From the cell containing the given text, extract its center point as (X, Y) coordinate. 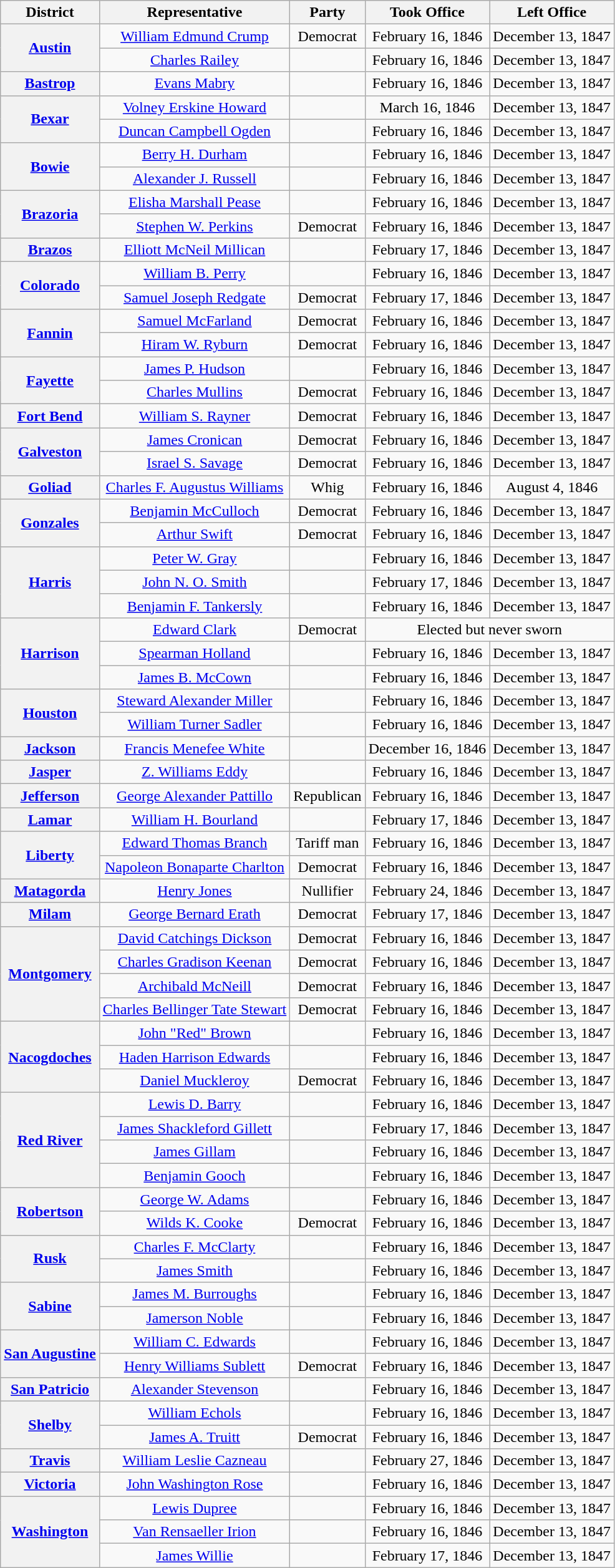
Lewis D. Barry (195, 1105)
William B. Perry (195, 273)
Jasper (50, 772)
March 16, 1846 (427, 107)
James Gillam (195, 1152)
Berry H. Durham (195, 155)
Party (327, 12)
Brazos (50, 249)
William Echols (195, 1413)
James Smith (195, 1270)
Israel S. Savage (195, 463)
Bastrop (50, 84)
James A. Truitt (195, 1436)
James Willie (195, 1556)
District (50, 12)
James Shackleford Gillett (195, 1128)
James M. Burroughs (195, 1294)
February 27, 1846 (427, 1461)
Henry Jones (195, 891)
Jamerson Noble (195, 1318)
Representative (195, 12)
Charles Bellinger Tate Stewart (195, 1009)
James B. McCown (195, 677)
Sabine (50, 1306)
December 16, 1846 (427, 748)
Elisha Marshall Pease (195, 202)
Alexander Stevenson (195, 1389)
William Edmund Crump (195, 36)
Edward Clark (195, 629)
Liberty (50, 855)
Matagorda (50, 891)
Duncan Campbell Ogden (195, 131)
Galveston (50, 452)
Wilds K. Cooke (195, 1223)
Fannin (50, 333)
Haden Harrison Edwards (195, 1057)
Benjamin McCulloch (195, 511)
John N. O. Smith (195, 582)
John Washington Rose (195, 1484)
Harris (50, 582)
Charles Gradison Keenan (195, 962)
Benjamin F. Tankersly (195, 606)
William H. Bourland (195, 820)
Nullifier (327, 891)
Benjamin Gooch (195, 1176)
August 4, 1846 (552, 487)
Whig (327, 487)
San Patricio (50, 1389)
David Catchings Dickson (195, 938)
Rusk (50, 1259)
George Bernard Erath (195, 914)
Victoria (50, 1484)
Austin (50, 48)
Bexar (50, 119)
Bowie (50, 167)
Charles F. Augustus Williams (195, 487)
Harrison (50, 653)
Colorado (50, 285)
William S. Rayner (195, 416)
William Leslie Cazneau (195, 1461)
Lewis Dupree (195, 1508)
Elliott McNeil Millican (195, 249)
February 24, 1846 (427, 891)
Archibald McNeill (195, 985)
Montgomery (50, 974)
Volney Erskine Howard (195, 107)
Napoleon Bonaparte Charlton (195, 867)
George Alexander Pattillo (195, 796)
Elected but never sworn (489, 629)
Nacogdoches (50, 1057)
Evans Mabry (195, 84)
Shelby (50, 1425)
Robertson (50, 1211)
Samuel McFarland (195, 321)
Francis Menefee White (195, 748)
Gonzales (50, 523)
Charles Railey (195, 60)
Left Office (552, 12)
Washington (50, 1532)
Jefferson (50, 796)
Spearman Holland (195, 653)
San Augustine (50, 1353)
Travis (50, 1461)
Fort Bend (50, 416)
Milam (50, 914)
Lamar (50, 820)
Charles F. McClarty (195, 1247)
William Turner Sadler (195, 725)
Tariff man (327, 843)
Fayette (50, 380)
Stephen W. Perkins (195, 226)
Peter W. Gray (195, 558)
Jackson (50, 748)
Goliad (50, 487)
Houston (50, 713)
James P. Hudson (195, 369)
Van Rensaeller Irion (195, 1532)
Z. Williams Eddy (195, 772)
James Cronican (195, 440)
Henry Williams Sublett (195, 1365)
Red River (50, 1140)
John "Red" Brown (195, 1033)
Edward Thomas Branch (195, 843)
Arthur Swift (195, 535)
George W. Adams (195, 1199)
Steward Alexander Miller (195, 701)
Took Office (427, 12)
Brazoria (50, 214)
Republican (327, 796)
William C. Edwards (195, 1342)
Samuel Joseph Redgate (195, 298)
Charles Mullins (195, 392)
Alexander J. Russell (195, 178)
Hiram W. Ryburn (195, 345)
Daniel Muckleroy (195, 1081)
